Return [X, Y] of the center of cell containing provided text 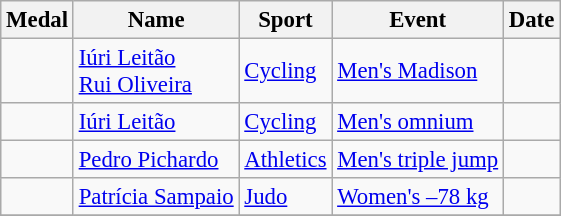
Pedro Pichardo [156, 160]
Men's omnium [418, 122]
Iúri LeitãoRui Oliveira [156, 72]
Sport [286, 20]
Name [156, 20]
Date [531, 20]
Iúri Leitão [156, 122]
Medal [38, 20]
Athletics [286, 160]
Patrícia Sampaio [156, 197]
Judo [286, 197]
Men's triple jump [418, 160]
Event [418, 20]
Women's –78 kg [418, 197]
Men's Madison [418, 72]
